Output the (x, y) coordinate of the center of the cell containing the given text.  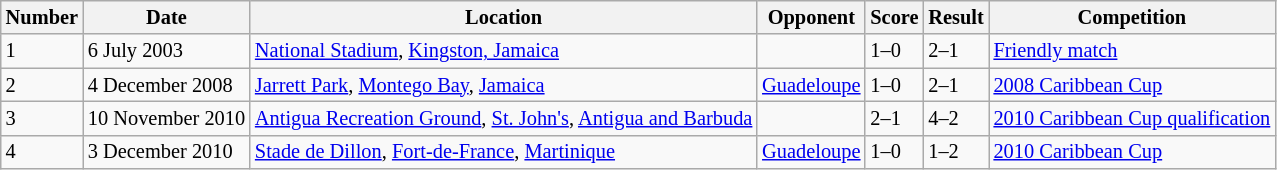
10 November 2010 (166, 118)
4 December 2008 (166, 85)
Score (894, 17)
3 December 2010 (166, 152)
2008 Caribbean Cup (1132, 85)
1–2 (956, 152)
Number (42, 17)
Result (956, 17)
Jarrett Park, Montego Bay, Jamaica (504, 85)
4 (42, 152)
Competition (1132, 17)
2010 Caribbean Cup (1132, 152)
6 July 2003 (166, 51)
4–2 (956, 118)
Date (166, 17)
Location (504, 17)
Antigua Recreation Ground, St. John's, Antigua and Barbuda (504, 118)
2 (42, 85)
Stade de Dillon, Fort-de-France, Martinique (504, 152)
3 (42, 118)
1 (42, 51)
National Stadium, Kingston, Jamaica (504, 51)
Friendly match (1132, 51)
Opponent (811, 17)
2010 Caribbean Cup qualification (1132, 118)
